From the cell containing the given text, extract its center point as (x, y) coordinate. 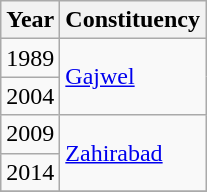
Constituency (133, 20)
Year (30, 20)
2014 (30, 172)
Gajwel (133, 77)
2009 (30, 134)
Zahirabad (133, 153)
2004 (30, 96)
1989 (30, 58)
